For the text-containing cell, return its midpoint in (x, y) coordinate format. 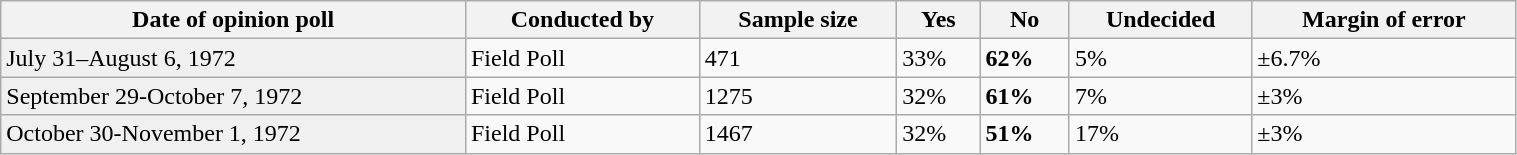
17% (1160, 134)
7% (1160, 96)
Yes (938, 20)
33% (938, 58)
September 29-October 7, 1972 (234, 96)
471 (798, 58)
Date of opinion poll (234, 20)
5% (1160, 58)
61% (1024, 96)
1275 (798, 96)
No (1024, 20)
Margin of error (1384, 20)
July 31–August 6, 1972 (234, 58)
1467 (798, 134)
Conducted by (582, 20)
Sample size (798, 20)
62% (1024, 58)
±6.7% (1384, 58)
51% (1024, 134)
October 30-November 1, 1972 (234, 134)
Undecided (1160, 20)
